Pinpoint the cell where the given text exists, returning its [X, Y] midpoint coordinate. 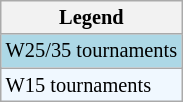
W25/35 tournaments [92, 51]
W15 tournaments [92, 85]
Legend [92, 17]
